Find where the given text appears and provide that cell's center as [x, y] coordinate. 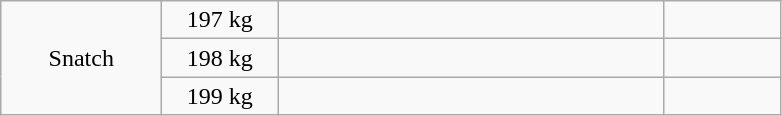
199 kg [220, 96]
197 kg [220, 20]
198 kg [220, 58]
Snatch [82, 58]
